Search for the cell housing the specified text and yield its (x, y) center coordinate. 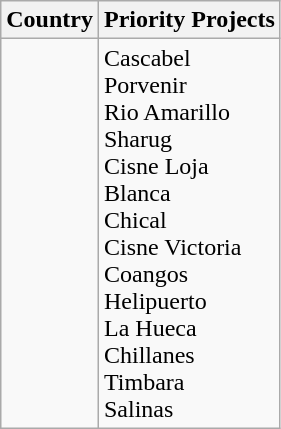
Cascabel Porvenir Rio AmarilloSharugCisne LojaBlancaChicalCisne VictoriaCoangosHelipuertoLa HuecaChillanesTimbaraSalinas (189, 234)
Priority Projects (189, 20)
Country (50, 20)
